Capture the cell that displays the provided text and extract its [X, Y] central coordinate. 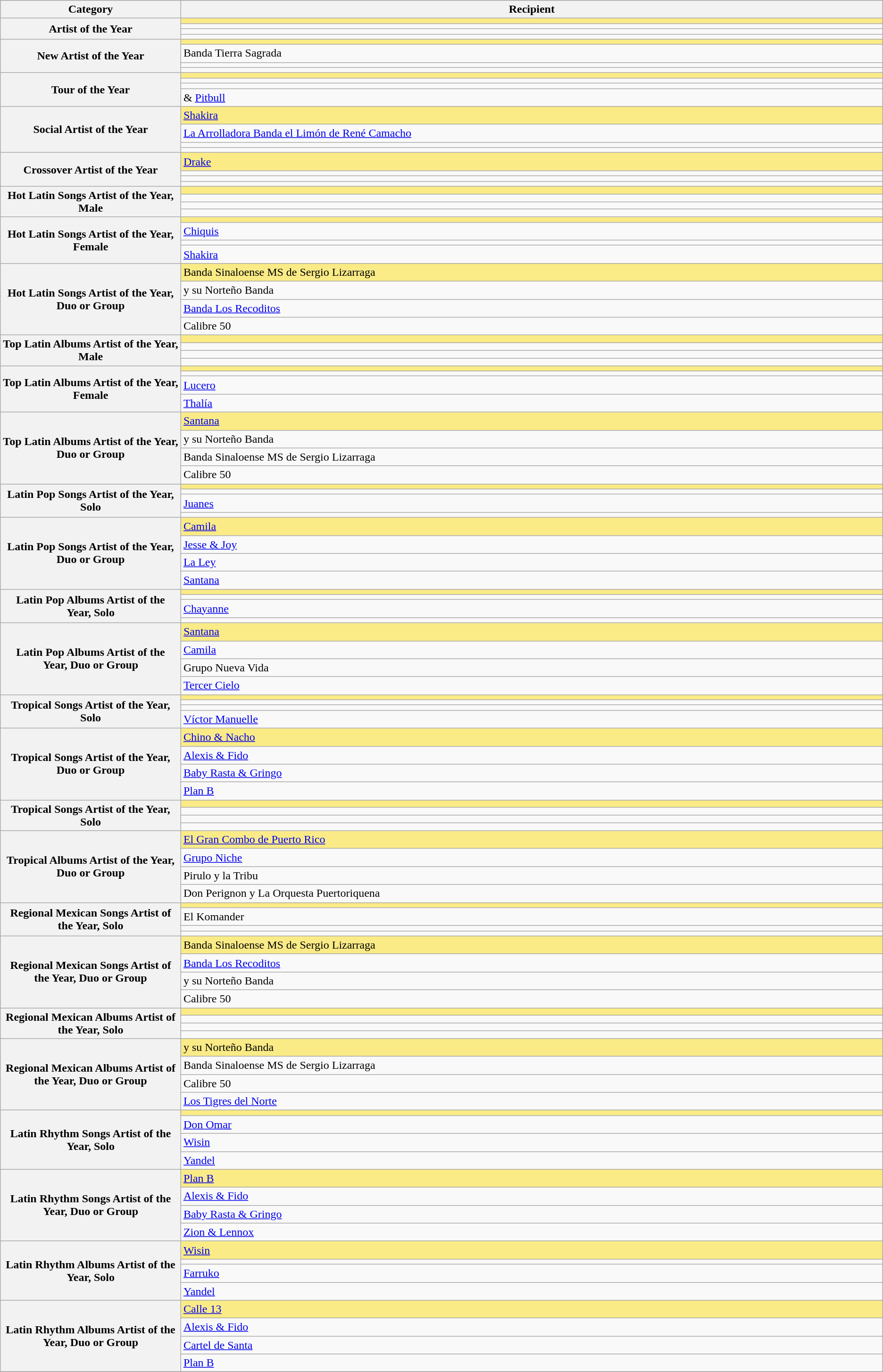
Chiquis [532, 231]
Regional Mexican Albums Artist of the Year, Solo [91, 1023]
Regional Mexican Songs Artist of the Year, Duo or Group [91, 972]
Drake [532, 162]
Top Latin Albums Artist of the Year, Female [91, 389]
Hot Latin Songs Artist of the Year, Male [91, 202]
Latin Pop Albums Artist of the Year, Duo or Group [91, 659]
Cartel de Santa [532, 1345]
Pirulo y la Tribu [532, 876]
Calle 13 [532, 1309]
Tercer Cielo [532, 686]
Zion & Lennox [532, 1232]
Banda Tierra Sagrada [532, 53]
Latin Pop Songs Artist of the Year, Duo or Group [91, 553]
Grupo Nueva Vida [532, 668]
El Komander [532, 917]
Jesse & Joy [532, 545]
Artist of the Year [91, 29]
El Gran Combo de Puerto Rico [532, 840]
Top Latin Albums Artist of the Year, Male [91, 351]
Latin Rhythm Songs Artist of the Year, Solo [91, 1140]
Latin Pop Songs Artist of the Year, Solo [91, 501]
Tropical Songs Artist of the Year, Duo or Group [91, 764]
Los Tigres del Norte [532, 1101]
Víctor Manuelle [532, 719]
Latin Rhythm Albums Artist of the Year, Duo or Group [91, 1336]
Category [91, 9]
New Artist of the Year [91, 56]
Top Latin Albums Artist of the Year, Duo or Group [91, 448]
Social Artist of the Year [91, 130]
Chayanne [532, 609]
Grupo Niche [532, 858]
La Ley [532, 562]
Crossover Artist of the Year [91, 170]
Juanes [532, 503]
Don Perignon y La Orquesta Puertoriquena [532, 893]
& Pitbull [532, 98]
Chino & Nacho [532, 737]
Tropical Albums Artist of the Year, Duo or Group [91, 867]
Latin Rhythm Songs Artist of the Year, Duo or Group [91, 1205]
Regional Mexican Albums Artist of the Year, Duo or Group [91, 1074]
Latin Pop Albums Artist of the Year, Solo [91, 606]
Don Omar [532, 1124]
Thalía [532, 403]
Hot Latin Songs Artist of the Year, Duo or Group [91, 299]
La Arrolladora Banda el Limón de René Camacho [532, 133]
Recipient [532, 9]
Lucero [532, 385]
Farruko [532, 1273]
Latin Rhythm Albums Artist of the Year, Solo [91, 1270]
Tour of the Year [91, 90]
Hot Latin Songs Artist of the Year, Female [91, 240]
Regional Mexican Songs Artist of the Year, Solo [91, 919]
